Provide the [X, Y] coordinate of the cell's center where the given text is located.  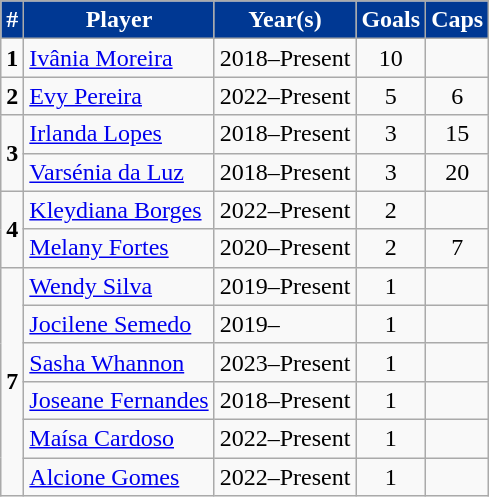
Joseane Fernandes [119, 400]
10 [391, 58]
15 [458, 134]
Player [119, 20]
Melany Fortes [119, 248]
Jocilene Semedo [119, 324]
6 [458, 96]
2023–Present [285, 362]
Kleydiana Borges [119, 210]
Varsénia da Luz [119, 172]
Sasha Whannon [119, 362]
Irlanda Lopes [119, 134]
Year(s) [285, 20]
Caps [458, 20]
2020–Present [285, 248]
Ivânia Moreira [119, 58]
5 [391, 96]
Maísa Cardoso [119, 438]
Alcione Gomes [119, 477]
Wendy Silva [119, 286]
Evy Pereira [119, 96]
# [12, 20]
2019–Present [285, 286]
Goals [391, 20]
20 [458, 172]
4 [12, 229]
2019– [285, 324]
